Return [X, Y] of the center of cell containing provided text 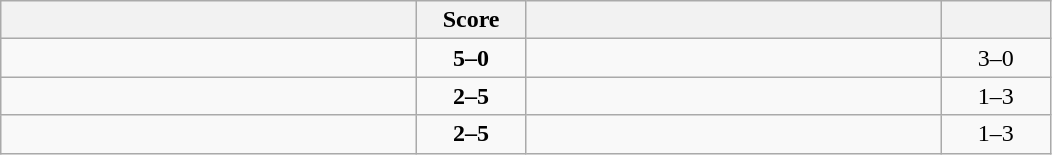
3–0 [996, 58]
5–0 [472, 58]
Score [472, 20]
